Determine the [X, Y] coordinate at the center of the cell enclosing the given text.  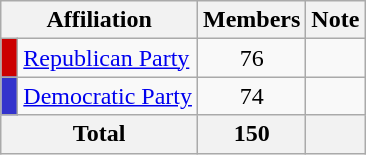
Affiliation [100, 20]
74 [251, 96]
76 [251, 58]
150 [251, 134]
Members [251, 20]
Total [100, 134]
Republican Party [108, 58]
Democratic Party [108, 96]
Note [336, 20]
